Identify which cell holds the provided text, then report its (x, y) central coordinate. 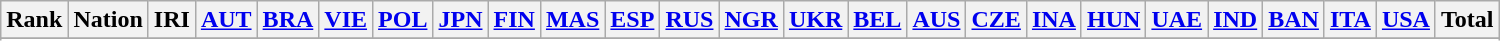
JPN (460, 20)
AUT (226, 20)
UKR (815, 20)
USA (1406, 20)
FIN (514, 20)
IND (1236, 20)
NGR (751, 20)
Nation (108, 20)
POL (403, 20)
IRI (172, 20)
BEL (878, 20)
HUN (1113, 20)
BRA (288, 20)
INA (1054, 20)
Rank (34, 20)
CZE (996, 20)
MAS (572, 20)
RUS (690, 20)
ITA (1350, 20)
UAE (1177, 20)
Total (1467, 20)
ESP (632, 20)
VIE (346, 20)
BAN (1294, 20)
AUS (936, 20)
